Find where the given text appears and provide that cell's center as [X, Y] coordinate. 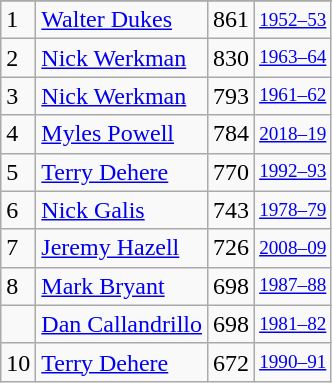
1 [18, 20]
1992–93 [293, 172]
6 [18, 210]
793 [232, 96]
4 [18, 134]
1961–62 [293, 96]
2008–09 [293, 248]
8 [18, 286]
1990–91 [293, 362]
1978–79 [293, 210]
Dan Callandrillo [122, 324]
2 [18, 58]
1952–53 [293, 20]
5 [18, 172]
3 [18, 96]
830 [232, 58]
861 [232, 20]
743 [232, 210]
784 [232, 134]
Mark Bryant [122, 286]
Jeremy Hazell [122, 248]
2018–19 [293, 134]
10 [18, 362]
Myles Powell [122, 134]
7 [18, 248]
Nick Galis [122, 210]
726 [232, 248]
770 [232, 172]
Walter Dukes [122, 20]
672 [232, 362]
1963–64 [293, 58]
1987–88 [293, 286]
1981–82 [293, 324]
